Return the (x, y) coordinate for the center point of the cell that contains the specified text.  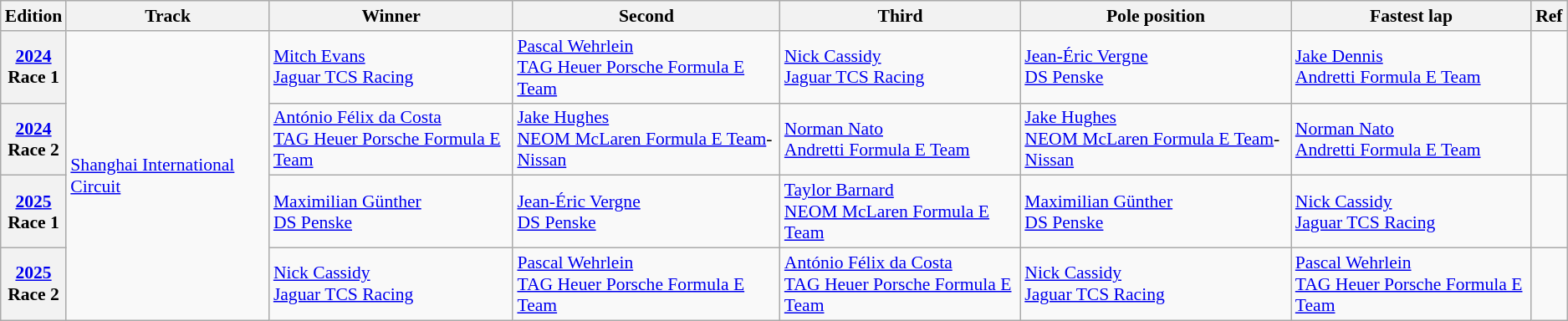
Winner (391, 16)
2024Race 2 (33, 139)
Shanghai International Circuit (167, 176)
2024Race 1 (33, 67)
Pole position (1156, 16)
Edition (33, 16)
Ref (1549, 16)
Track (167, 16)
Fastest lap (1412, 16)
Second (646, 16)
Taylor BarnardNEOM McLaren Formula E Team (900, 212)
Mitch EvansJaguar TCS Racing (391, 67)
Jake DennisAndretti Formula E Team (1412, 67)
Third (900, 16)
2025Race 2 (33, 284)
2025Race 1 (33, 212)
